Return the (x, y) coordinate for the center point of the cell that contains the specified text.  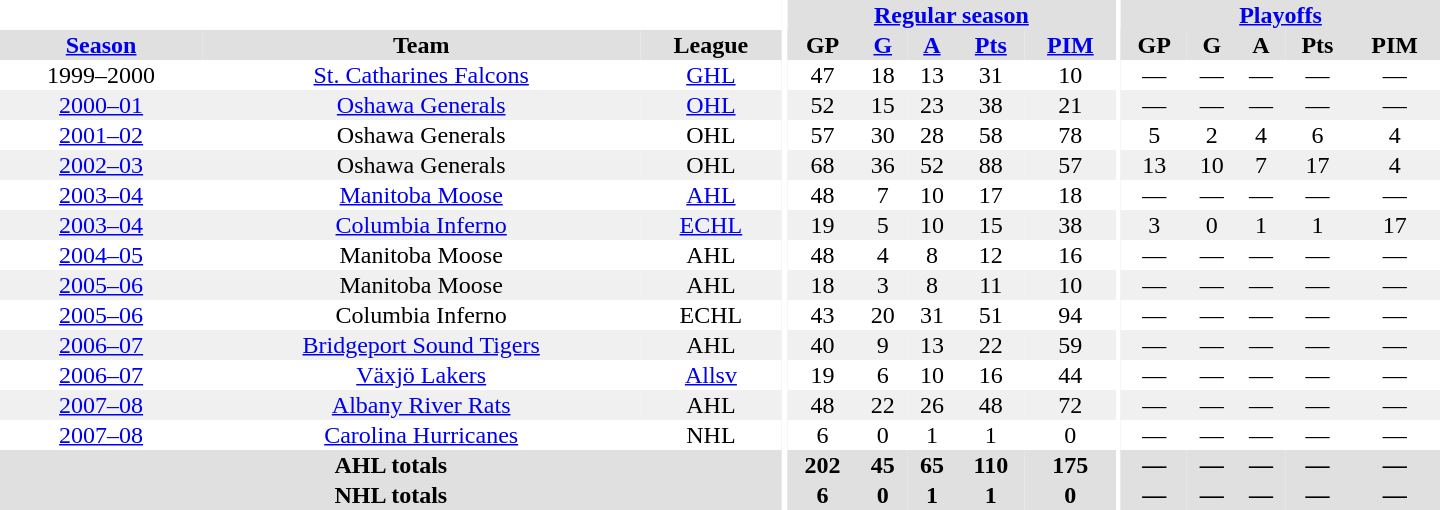
Växjö Lakers (421, 375)
GHL (710, 75)
30 (882, 135)
Bridgeport Sound Tigers (421, 345)
72 (1070, 405)
28 (932, 135)
202 (822, 465)
St. Catharines Falcons (421, 75)
Allsv (710, 375)
NHL totals (391, 495)
Albany River Rats (421, 405)
Team (421, 45)
21 (1070, 105)
78 (1070, 135)
2004–05 (101, 255)
11 (990, 285)
65 (932, 465)
1999–2000 (101, 75)
44 (1070, 375)
AHL totals (391, 465)
36 (882, 165)
51 (990, 315)
94 (1070, 315)
2002–03 (101, 165)
58 (990, 135)
43 (822, 315)
20 (882, 315)
2001–02 (101, 135)
68 (822, 165)
2 (1212, 135)
Season (101, 45)
Playoffs (1280, 15)
League (710, 45)
47 (822, 75)
Regular season (951, 15)
88 (990, 165)
12 (990, 255)
2000–01 (101, 105)
23 (932, 105)
59 (1070, 345)
Carolina Hurricanes (421, 435)
45 (882, 465)
NHL (710, 435)
40 (822, 345)
175 (1070, 465)
26 (932, 405)
9 (882, 345)
110 (990, 465)
